Provide the (X, Y) coordinate of the cell's center where the given text is located.  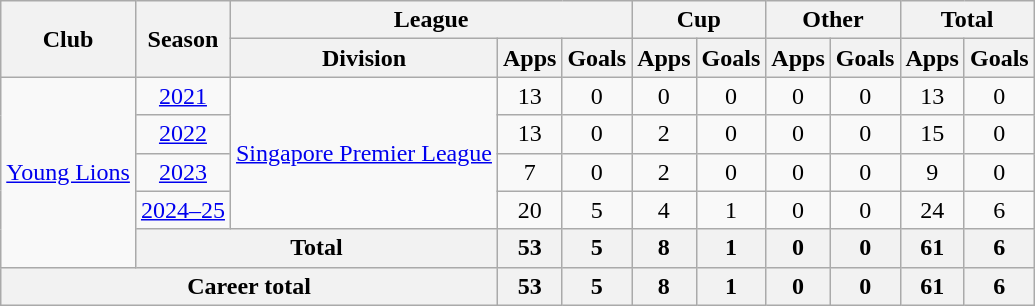
Singapore Premier League (364, 153)
Other (833, 20)
20 (529, 210)
2021 (182, 96)
Career total (250, 286)
24 (932, 210)
Season (182, 39)
Cup (699, 20)
9 (932, 172)
2023 (182, 172)
Young Lions (68, 172)
Club (68, 39)
15 (932, 134)
2022 (182, 134)
2024–25 (182, 210)
7 (529, 172)
Division (364, 58)
League (430, 20)
4 (664, 210)
